Return [X, Y] of the center of cell containing provided text 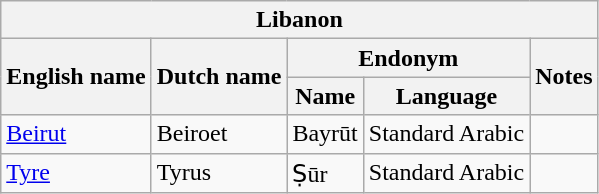
Beirut [76, 134]
Language [446, 96]
Notes [564, 77]
Libanon [300, 20]
Ṣūr [325, 173]
Tyre [76, 173]
English name [76, 77]
Dutch name [219, 77]
Beiroet [219, 134]
Endonym [408, 58]
Bayrūt [325, 134]
Name [325, 96]
Tyrus [219, 173]
